Provide the [X, Y] coordinate of the cell's center where the given text is located.  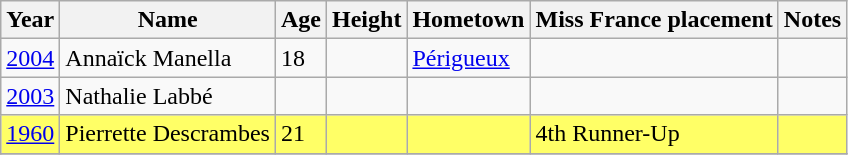
18 [300, 58]
Nathalie Labbé [168, 96]
Annaïck Manella [168, 58]
2004 [30, 58]
Hometown [468, 20]
Notes [812, 20]
Miss France placement [654, 20]
4th Runner-Up [654, 134]
Year [30, 20]
2003 [30, 96]
21 [300, 134]
Périgueux [468, 58]
1960 [30, 134]
Age [300, 20]
Pierrette Descrambes [168, 134]
Height [367, 20]
Name [168, 20]
